Find where the given text appears and provide that cell's center as [x, y] coordinate. 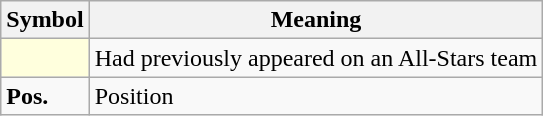
Position [316, 96]
Pos. [45, 96]
Symbol [45, 20]
Had previously appeared on an All-Stars team [316, 58]
Meaning [316, 20]
